Find where the given text appears and provide that cell's center as (X, Y) coordinate. 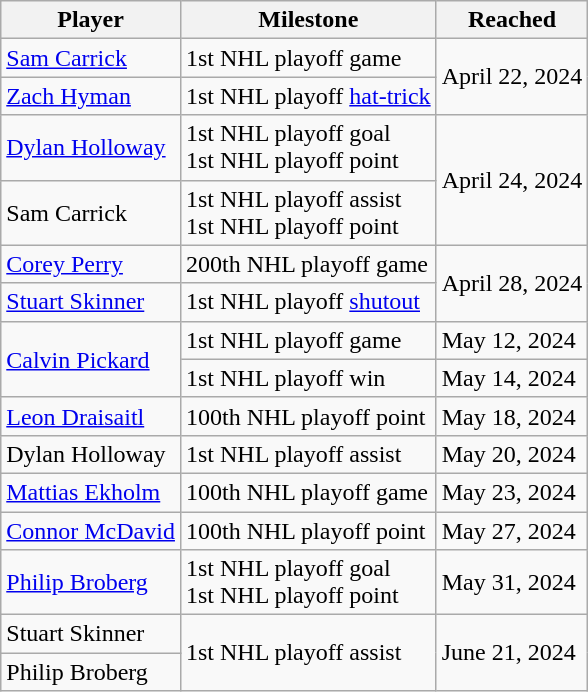
Connor McDavid (91, 531)
April 24, 2024 (512, 180)
100th NHL playoff game (308, 492)
Milestone (308, 20)
1st NHL playoff assist1st NHL playoff point (308, 212)
May 14, 2024 (512, 378)
Mattias Ekholm (91, 492)
200th NHL playoff game (308, 264)
May 12, 2024 (512, 340)
Player (91, 20)
April 22, 2024 (512, 77)
1st NHL playoff win (308, 378)
Corey Perry (91, 264)
Calvin Pickard (91, 359)
April 28, 2024 (512, 283)
1st NHL playoff hat-trick (308, 96)
May 20, 2024 (512, 454)
May 27, 2024 (512, 531)
May 31, 2024 (512, 582)
May 23, 2024 (512, 492)
Leon Draisaitl (91, 416)
Zach Hyman (91, 96)
1st NHL playoff shutout (308, 302)
Reached (512, 20)
June 21, 2024 (512, 653)
May 18, 2024 (512, 416)
